Output the (X, Y) coordinate of the center of the cell containing the given text.  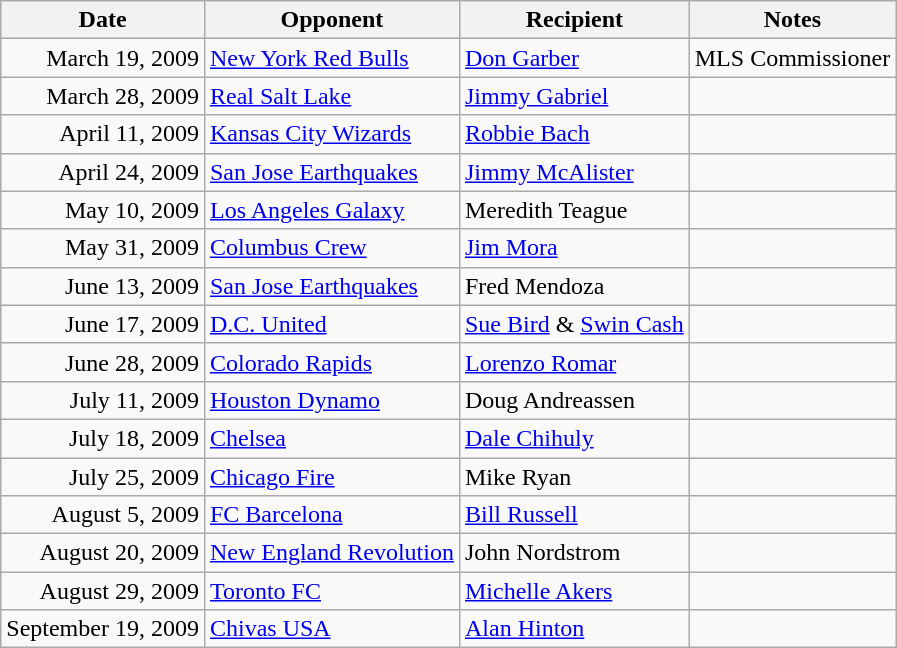
Jim Mora (574, 248)
New England Revolution (332, 553)
Robbie Bach (574, 134)
Toronto FC (332, 591)
New York Red Bulls (332, 58)
August 29, 2009 (103, 591)
John Nordstrom (574, 553)
April 24, 2009 (103, 172)
June 28, 2009 (103, 362)
Jimmy McAlister (574, 172)
FC Barcelona (332, 515)
Alan Hinton (574, 629)
July 18, 2009 (103, 438)
Lorenzo Romar (574, 362)
Date (103, 20)
Opponent (332, 20)
September 19, 2009 (103, 629)
Recipient (574, 20)
Houston Dynamo (332, 400)
Notes (792, 20)
Chicago Fire (332, 477)
April 11, 2009 (103, 134)
Chivas USA (332, 629)
August 5, 2009 (103, 515)
August 20, 2009 (103, 553)
Michelle Akers (574, 591)
July 25, 2009 (103, 477)
Los Angeles Galaxy (332, 210)
June 17, 2009 (103, 324)
D.C. United (332, 324)
Chelsea (332, 438)
Mike Ryan (574, 477)
Fred Mendoza (574, 286)
MLS Commissioner (792, 58)
July 11, 2009 (103, 400)
Kansas City Wizards (332, 134)
Columbus Crew (332, 248)
Jimmy Gabriel (574, 96)
Bill Russell (574, 515)
March 19, 2009 (103, 58)
Colorado Rapids (332, 362)
Meredith Teague (574, 210)
March 28, 2009 (103, 96)
May 10, 2009 (103, 210)
May 31, 2009 (103, 248)
Doug Andreassen (574, 400)
Sue Bird & Swin Cash (574, 324)
Don Garber (574, 58)
Dale Chihuly (574, 438)
Real Salt Lake (332, 96)
June 13, 2009 (103, 286)
